Provide the (X, Y) coordinate of the cell's center where the given text is located.  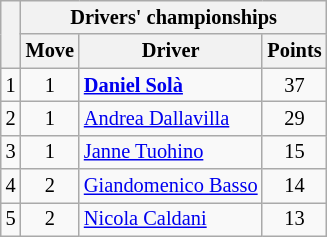
3 (11, 152)
Drivers' championships (174, 17)
Giandomenico Basso (171, 186)
Nicola Caldani (171, 219)
Andrea Dallavilla (171, 118)
29 (294, 118)
37 (294, 85)
Driver (171, 51)
14 (294, 186)
5 (11, 219)
15 (294, 152)
4 (11, 186)
13 (294, 219)
Janne Tuohino (171, 152)
Points (294, 51)
Daniel Solà (171, 85)
Move (50, 51)
